Capture the cell that displays the provided text and extract its (X, Y) central coordinate. 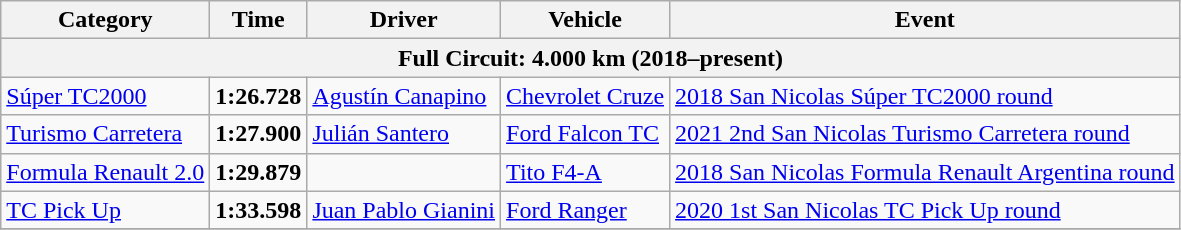
TC Pick Up (106, 210)
Juan Pablo Gianini (404, 210)
Súper TC2000 (106, 96)
1:27.900 (258, 134)
Julián Santero (404, 134)
Agustín Canapino (404, 96)
Category (106, 20)
1:26.728 (258, 96)
Tito F4-A (586, 172)
Event (926, 20)
2020 1st San Nicolas TC Pick Up round (926, 210)
Driver (404, 20)
Ford Falcon TC (586, 134)
2021 2nd San Nicolas Turismo Carretera round (926, 134)
1:33.598 (258, 210)
Vehicle (586, 20)
Ford Ranger (586, 210)
Formula Renault 2.0 (106, 172)
1:29.879 (258, 172)
Time (258, 20)
Chevrolet Cruze (586, 96)
Full Circuit: 4.000 km (2018–present) (590, 58)
Turismo Carretera (106, 134)
2018 San Nicolas Formula Renault Argentina round (926, 172)
2018 San Nicolas Súper TC2000 round (926, 96)
